Return (x, y) of the center of cell containing provided text 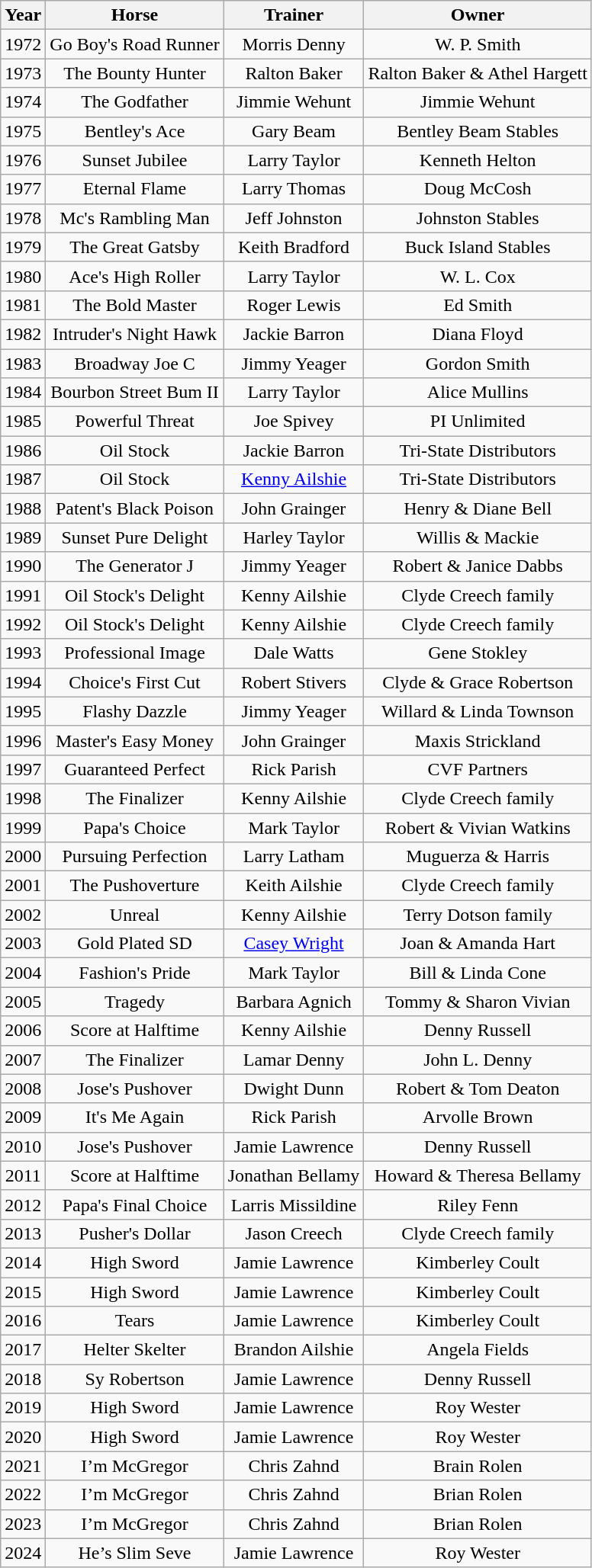
Bill & Linda Cone (478, 973)
Jeff Johnston (294, 218)
Joe Spivey (294, 422)
Clyde & Grace Robertson (478, 682)
2016 (23, 1321)
1980 (23, 276)
Willard & Linda Townson (478, 711)
1978 (23, 218)
1974 (23, 102)
Doug McCosh (478, 189)
Kenneth Helton (478, 160)
Owner (478, 15)
Powerful Threat (134, 422)
Dale Watts (294, 653)
2013 (23, 1233)
Tommy & Sharon Vivian (478, 1002)
The Godfather (134, 102)
2008 (23, 1089)
Robert & Tom Deaton (478, 1089)
2012 (23, 1204)
1992 (23, 624)
Alice Mullins (478, 393)
1999 (23, 827)
2004 (23, 973)
2014 (23, 1262)
Ralton Baker & Athel Hargett (478, 73)
1972 (23, 44)
1994 (23, 682)
Lamar Denny (294, 1060)
Go Boy's Road Runner (134, 44)
The Great Gatsby (134, 247)
The Generator J (134, 566)
Larris Missildine (294, 1204)
1991 (23, 595)
Johnston Stables (478, 218)
2002 (23, 915)
Henry & Diane Bell (478, 508)
Intruder's Night Hawk (134, 334)
Robert Stivers (294, 682)
1975 (23, 131)
Patent's Black Poison (134, 508)
Eternal Flame (134, 189)
Dwight Dunn (294, 1089)
Buck Island Stables (478, 247)
Robert & Vivian Watkins (478, 827)
Sy Robertson (134, 1379)
Harley Taylor (294, 537)
Robert & Janice Dabbs (478, 566)
2006 (23, 1031)
Muguerza & Harris (478, 857)
Arvolle Brown (478, 1117)
1985 (23, 422)
1989 (23, 537)
2021 (23, 1466)
Gene Stokley (478, 653)
2023 (23, 1524)
Tragedy (134, 1002)
Unreal (134, 915)
Professional Image (134, 653)
1998 (23, 798)
Tears (134, 1321)
Helter Skelter (134, 1350)
Mc's Rambling Man (134, 218)
Pusher's Dollar (134, 1233)
Jonathan Bellamy (294, 1175)
Howard & Theresa Bellamy (478, 1175)
1988 (23, 508)
2009 (23, 1117)
Ace's High Roller (134, 276)
Horse (134, 15)
Ralton Baker (294, 73)
Year (23, 15)
Sunset Jubilee (134, 160)
Bourbon Street Bum II (134, 393)
Gold Plated SD (134, 944)
1981 (23, 305)
Fashion's Pride (134, 973)
Papa's Choice (134, 827)
It's Me Again (134, 1117)
Ed Smith (478, 305)
Larry Latham (294, 857)
Terry Dotson family (478, 915)
CVF Partners (478, 769)
Trainer (294, 15)
PI Unlimited (478, 422)
1986 (23, 451)
Riley Fenn (478, 1204)
1976 (23, 160)
Keith Ailshie (294, 886)
2017 (23, 1350)
Keith Bradford (294, 247)
1995 (23, 711)
2000 (23, 857)
Angela Fields (478, 1350)
Brain Rolen (478, 1466)
1996 (23, 740)
Casey Wright (294, 944)
Roger Lewis (294, 305)
2007 (23, 1060)
2011 (23, 1175)
Joan & Amanda Hart (478, 944)
Broadway Joe C (134, 364)
Jason Creech (294, 1233)
The Bold Master (134, 305)
Papa's Final Choice (134, 1204)
Pursuing Perfection (134, 857)
1983 (23, 364)
2022 (23, 1495)
Morris Denny (294, 44)
1973 (23, 73)
2001 (23, 886)
Willis & Mackie (478, 537)
1984 (23, 393)
2019 (23, 1408)
1982 (23, 334)
W. L. Cox (478, 276)
Maxis Strickland (478, 740)
Master's Easy Money (134, 740)
1977 (23, 189)
2010 (23, 1146)
2005 (23, 1002)
Sunset Pure Delight (134, 537)
W. P. Smith (478, 44)
1990 (23, 566)
1993 (23, 653)
Larry Thomas (294, 189)
2015 (23, 1292)
1997 (23, 769)
1979 (23, 247)
Bentley Beam Stables (478, 131)
2024 (23, 1553)
The Bounty Hunter (134, 73)
2018 (23, 1379)
Guaranteed Perfect (134, 769)
Diana Floyd (478, 334)
2020 (23, 1437)
He’s Slim Seve (134, 1553)
Barbara Agnich (294, 1002)
John L. Denny (478, 1060)
Gary Beam (294, 131)
Bentley's Ace (134, 131)
Choice's First Cut (134, 682)
Brandon Ailshie (294, 1350)
2003 (23, 944)
1987 (23, 479)
Flashy Dazzle (134, 711)
The Pushoverture (134, 886)
Gordon Smith (478, 364)
